For the text-containing cell, return its midpoint in (X, Y) coordinate format. 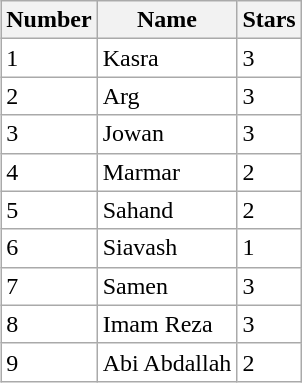
Stars (269, 20)
Number (49, 20)
9 (49, 362)
Siavash (167, 248)
Imam Reza (167, 324)
4 (49, 172)
Kasra (167, 58)
Marmar (167, 172)
8 (49, 324)
Sahand (167, 210)
5 (49, 210)
Arg (167, 96)
Abi Abdallah (167, 362)
Samen (167, 286)
6 (49, 248)
7 (49, 286)
Name (167, 20)
Jowan (167, 134)
